Return (X, Y) of the center of cell containing provided text 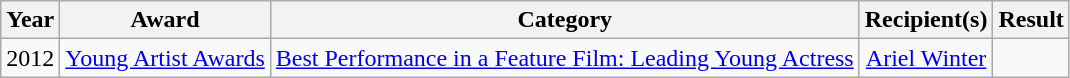
Award (165, 20)
Recipient(s) (926, 20)
Year (30, 20)
Ariel Winter (926, 58)
Young Artist Awards (165, 58)
Category (564, 20)
Best Performance in a Feature Film: Leading Young Actress (564, 58)
2012 (30, 58)
Result (1031, 20)
